Detect which cell encompasses the target text, then output its [X, Y] center coordinate. 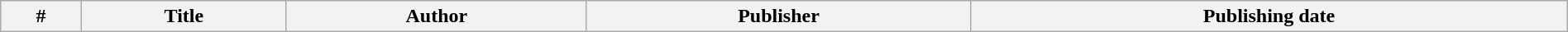
Title [184, 16]
# [41, 16]
Publishing date [1269, 16]
Author [437, 16]
Publisher [779, 16]
